Output the [X, Y] coordinate of the center of the cell containing the given text.  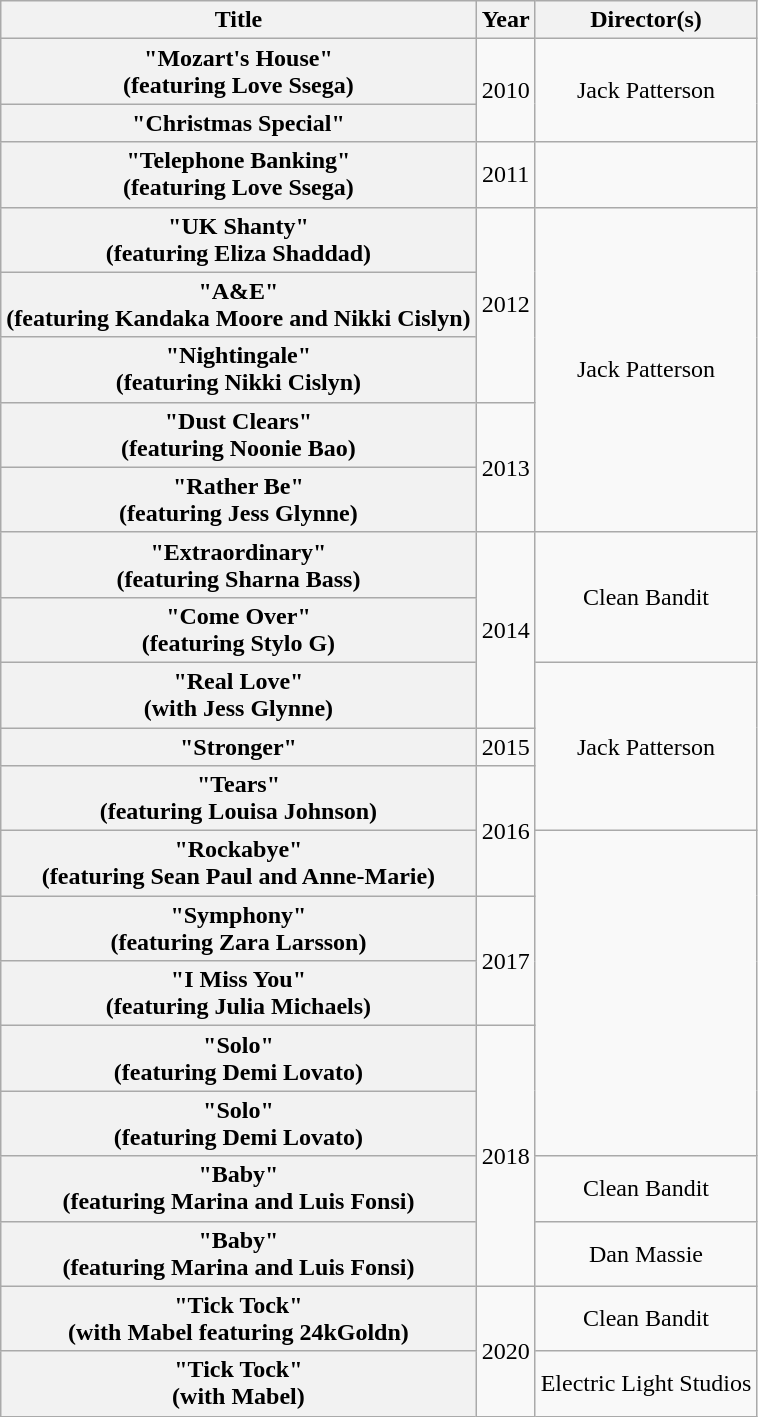
"Extraordinary" (featuring Sharna Bass) [238, 564]
"Come Over" (featuring Stylo G) [238, 630]
Electric Light Studios [646, 1384]
2017 [506, 961]
"Dust Clears" (featuring Noonie Bao) [238, 434]
"Symphony" (featuring Zara Larsson) [238, 928]
"Tick Tock"(with Mabel featuring 24kGoldn) [238, 1318]
"Real Love" (with Jess Glynne) [238, 694]
2011 [506, 174]
"UK Shanty" (featuring Eliza Shaddad) [238, 240]
"Nightingale" (featuring Nikki Cislyn) [238, 370]
2014 [506, 630]
"Stronger" [238, 747]
"Rockabye" (featuring Sean Paul and Anne-Marie) [238, 864]
"Telephone Banking" (featuring Love Ssega) [238, 174]
2020 [506, 1351]
"Tears" (featuring Louisa Johnson) [238, 798]
"A&E" (featuring Kandaka Moore and Nikki Cislyn) [238, 304]
Director(s) [646, 20]
"Baby" (featuring Marina and Luis Fonsi) [238, 1254]
"Rather Be" (featuring Jess Glynne) [238, 500]
2018 [506, 1156]
"I Miss You" (featuring Julia Michaels) [238, 994]
2013 [506, 467]
"Mozart's House" (featuring Love Ssega) [238, 72]
Title [238, 20]
Year [506, 20]
2010 [506, 90]
2016 [506, 831]
2015 [506, 747]
"Baby"(featuring Marina and Luis Fonsi) [238, 1188]
"Tick Tock" (with Mabel) [238, 1384]
"Christmas Special" [238, 123]
2012 [506, 304]
Dan Massie [646, 1254]
